Identify which cell holds the provided text, then report its (X, Y) central coordinate. 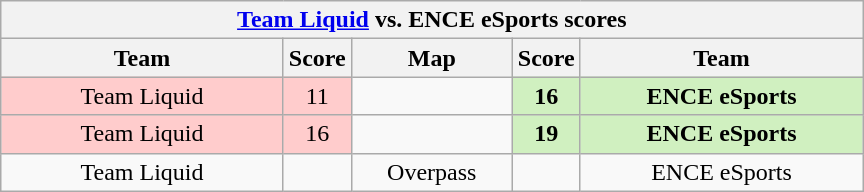
11 (317, 96)
19 (546, 134)
Team Liquid vs. ENCE eSports scores (432, 20)
Overpass (432, 172)
Map (432, 58)
